Provide the [x, y] coordinate of the cell's center where the given text is located.  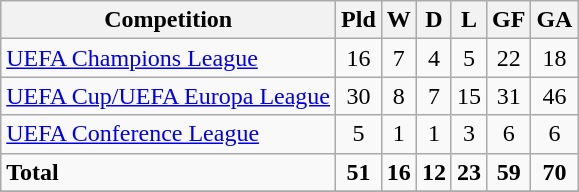
L [468, 20]
D [434, 20]
3 [468, 134]
30 [359, 96]
70 [554, 172]
23 [468, 172]
4 [434, 58]
18 [554, 58]
Total [168, 172]
46 [554, 96]
51 [359, 172]
GA [554, 20]
UEFA Champions League [168, 58]
8 [398, 96]
59 [508, 172]
GF [508, 20]
UEFA Cup/UEFA Europa League [168, 96]
Pld [359, 20]
22 [508, 58]
15 [468, 96]
W [398, 20]
Competition [168, 20]
UEFA Conference League [168, 134]
12 [434, 172]
31 [508, 96]
